Determine the [X, Y] coordinate at the center of the cell enclosing the given text.  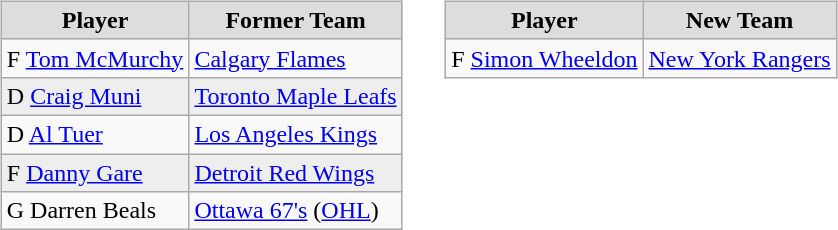
New York Rangers [740, 58]
F Danny Gare [95, 173]
Los Angeles Kings [296, 134]
Toronto Maple Leafs [296, 96]
New Team [740, 20]
D Craig Muni [95, 96]
G Darren Beals [95, 211]
Detroit Red Wings [296, 173]
Ottawa 67's (OHL) [296, 211]
F Simon Wheeldon [544, 58]
F Tom McMurchy [95, 58]
Calgary Flames [296, 58]
D Al Tuer [95, 134]
Former Team [296, 20]
